Find where the given text appears and provide that cell's center as (x, y) coordinate. 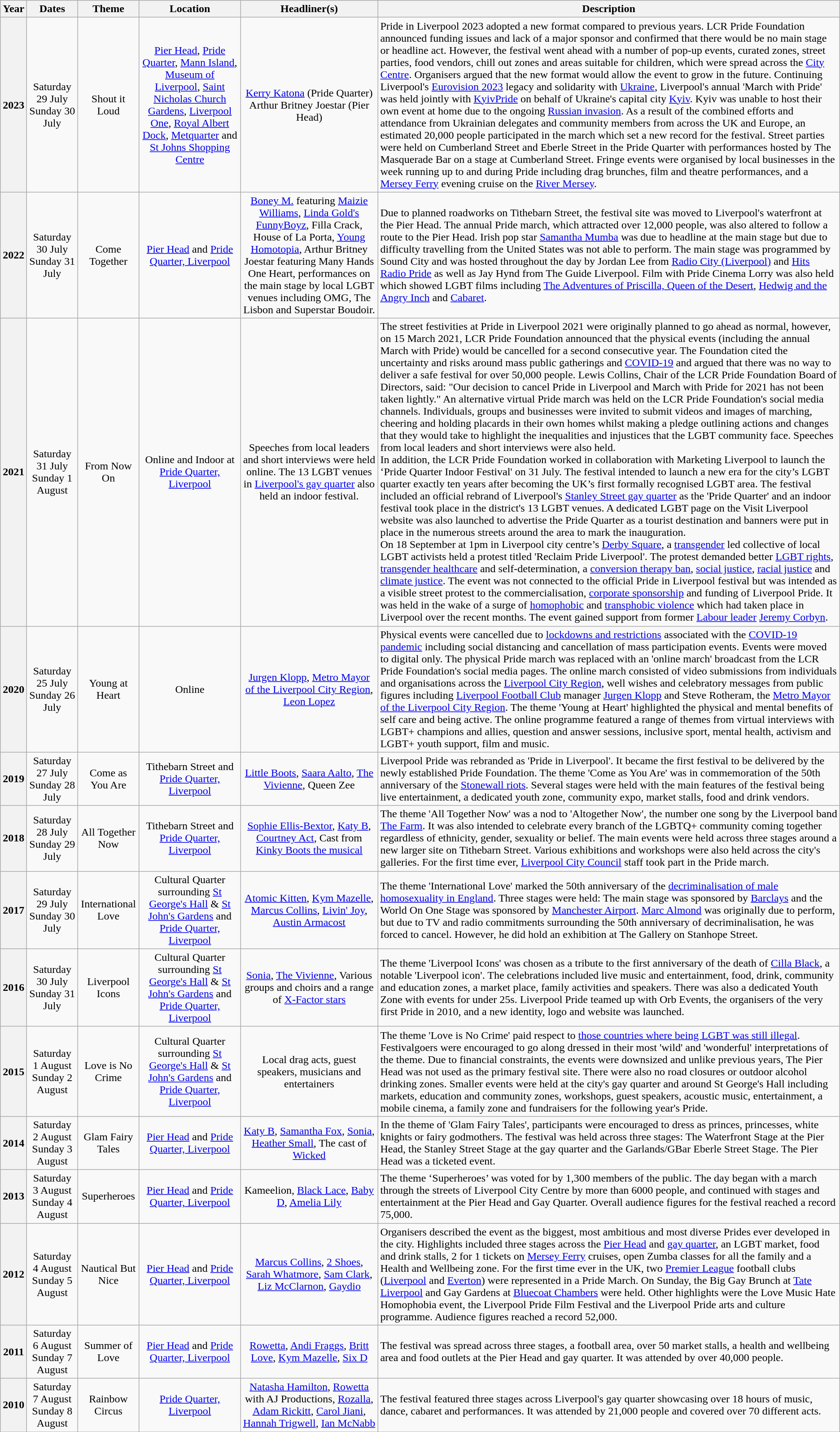
Kerry Katona (Pride Quarter)Arthur Britney Joestar (Pier Head) (309, 105)
Theme (109, 9)
Saturday 31 July Sunday 1 August (52, 472)
Love is No Crime (109, 1071)
2011 (13, 1352)
Local drag acts, guest speakers, musicians and entertainers (309, 1071)
Little Boots, Saara Aalto, The Vivienne, Queen Zee (309, 779)
2017 (13, 910)
Sophie Ellis-Bextor, Katy B, Courtney Act, Cast from Kinky Boots the musical (309, 838)
2018 (13, 838)
2019 (13, 779)
2012 (13, 1274)
2013 (13, 1196)
Saturday 6 August Sunday 7 August (52, 1352)
Superheroes (109, 1196)
Saturday 2 August Sunday 3 August (52, 1143)
Rainbow Circus (109, 1406)
Saturday 25 July Sunday 26 July (52, 689)
2014 (13, 1143)
Jurgen Klopp, Metro Mayor of the Liverpool City Region, Leon Lopez (309, 689)
Saturday 3 August Sunday 4 August (52, 1196)
From Now On (109, 472)
Katy B, Samantha Fox, Sonia, Heather Small, The cast of Wicked (309, 1143)
Sonia, The Vivienne, Various groups and choirs and a range of X-Factor stars (309, 987)
Glam Fairy Tales (109, 1143)
Online (190, 689)
Come Together (109, 255)
Summer of Love (109, 1352)
Saturday 27 July Sunday 28 July (52, 779)
All Together Now (109, 838)
Dates (52, 9)
Online and Indoor at Pride Quarter, Liverpool (190, 472)
Marcus Collins, 2 Shoes, Sarah Whatmore, Sam Clark, Liz McClarnon, Gaydio (309, 1274)
Rowetta, Andi Fraggs, Britt Love, Kym Mazelle, Six D (309, 1352)
Nautical But Nice (109, 1274)
Speeches from local leaders and short interviews were held online. The 13 LGBT venues in Liverpool's gay quarter also held an indoor festival. (309, 472)
Saturday 4 August Sunday 5 August (52, 1274)
Natasha Hamilton, Rowetta with AJ Productions, Rozalla, Adam Rickitt, Carol Jiani, Hannah Trigwell, Ian McNabb (309, 1406)
Come as You Are (109, 779)
Headliner(s) (309, 9)
Atomic Kitten, Kym Mazelle, Marcus Collins, Livin' Joy, Austin Armacost (309, 910)
Pride Quarter, Liverpool (190, 1406)
2015 (13, 1071)
International Love (109, 910)
2010 (13, 1406)
Young at Heart (109, 689)
Description (608, 9)
Kameelion, Black Lace, Baby D, Amelia Lily (309, 1196)
Shout it Loud (109, 105)
Saturday 28 July Sunday 29 July (52, 838)
Liverpool Icons (109, 987)
Saturday 1 August Sunday 2 August (52, 1071)
2021 (13, 472)
2016 (13, 987)
2022 (13, 255)
Year (13, 9)
Location (190, 9)
2023 (13, 105)
2020 (13, 689)
Saturday 7 August Sunday 8 August (52, 1406)
